Output the [x, y] coordinate of the center of the cell containing the given text.  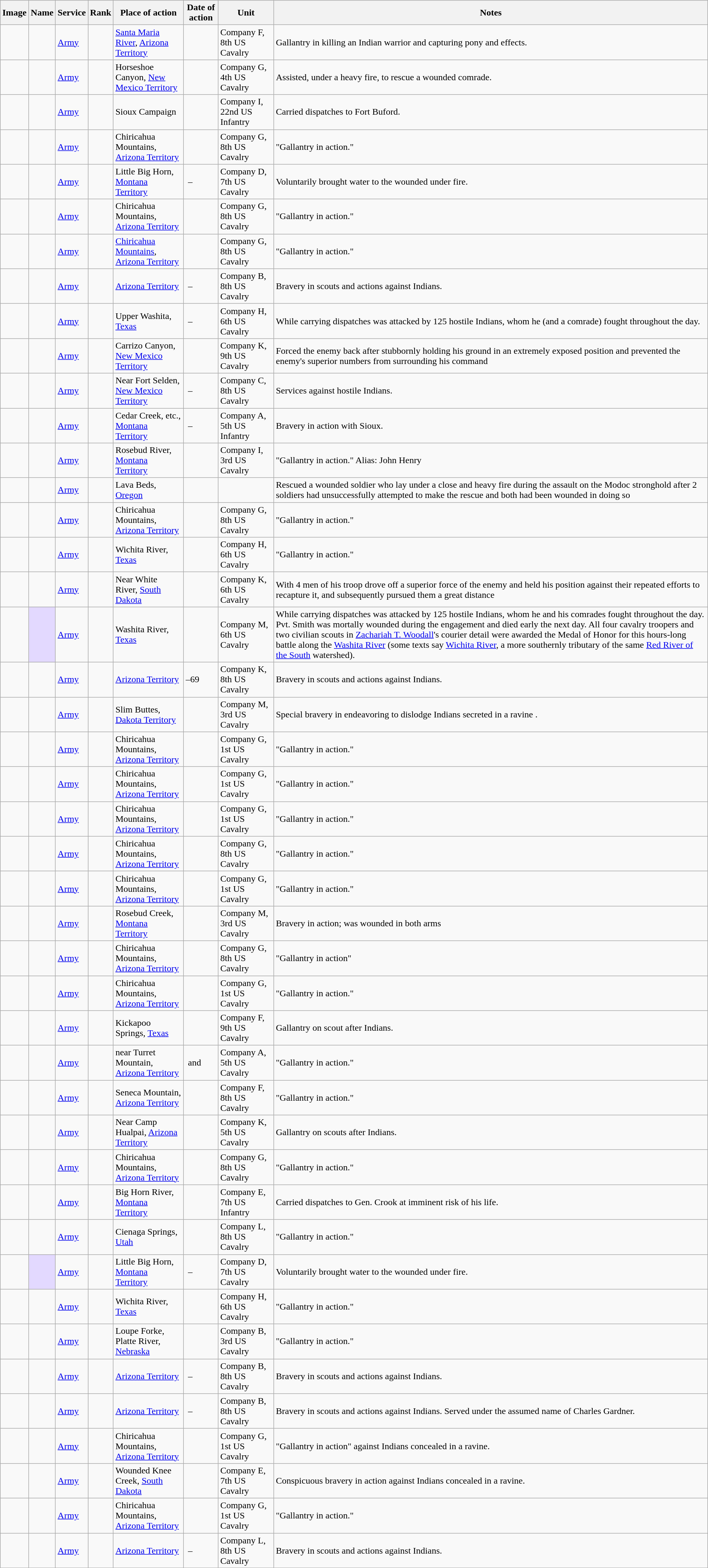
Rosebud Creek, Montana Territory [149, 923]
Rank [101, 13]
Washita River, Texas [149, 635]
"Gallantry in action" against Indians concealed in a ravine. [491, 1446]
Sioux Campaign [149, 112]
Company K, 9th US Cavalry [246, 356]
Near White River, South Dakota [149, 590]
Services against hostile Indians. [491, 390]
Lava Beds, Oregon [149, 490]
Company A, 5th US Cavalry [246, 1063]
Company I, 22nd US Infantry [246, 112]
Carried dispatches to Gen. Crook at imminent risk of his life. [491, 1202]
Unit [246, 13]
Conspicuous bravery in action against Indians concealed in a ravine. [491, 1481]
Near Camp Hualpai, Arizona Territory [149, 1132]
Cienaga Springs, Utah [149, 1237]
Kickapoo Springs, Texas [149, 1028]
Rosebud River, Montana Territory [149, 460]
Gallantry in killing an Indian warrior and capturing pony and effects. [491, 42]
Company F, 9th US Cavalry [246, 1028]
Assisted, under a heavy fire, to rescue a wounded comrade. [491, 77]
Slim Buttes, Dakota Territory [149, 714]
While carrying dispatches was attacked by 125 hostile Indians, whom he (and a comrade) fought throughout the day. [491, 321]
Seneca Mountain, Arizona Territory [149, 1098]
Near Fort Selden, New Mexico Territory [149, 390]
Company K, 5th US Cavalry [246, 1132]
Service [72, 13]
"Gallantry in action" [491, 958]
Bravery in action with Sioux. [491, 425]
Special bravery in endeavoring to dislodge Indians secreted in a ravine . [491, 714]
Cedar Creek, etc., Montana Territory [149, 425]
Loupe Forke, Platte River, Nebraska [149, 1341]
Company E, 7th US Cavalry [246, 1481]
Wounded Knee Creek, South Dakota [149, 1481]
Notes [491, 13]
Company I, 3rd US Cavalry [246, 460]
Company K, 8th US Cavalry [246, 680]
Bravery in scouts and actions against Indians. Served under the assumed name of Charles Gardner. [491, 1411]
Upper Washita, Texas [149, 321]
and [201, 1063]
Image [14, 13]
Carrizo Canyon, New Mexico Territory [149, 356]
Date of action [201, 13]
Company C, 8th US Cavalry [246, 390]
Company M, 6th US Cavalry [246, 635]
Company K, 6th US Cavalry [246, 590]
Company E, 7th US Infantry [246, 1202]
Horseshoe Canyon, New Mexico Territory [149, 77]
Gallantry on scouts after Indians. [491, 1132]
Company A, 5th US Infantry [246, 425]
–69 [201, 680]
Big Horn River, Montana Territory [149, 1202]
Company G, 4th US Cavalry [246, 77]
Santa Maria River, Arizona Territory [149, 42]
Place of action [149, 13]
Carried dispatches to Fort Buford. [491, 112]
Bravery in action; was wounded in both arms [491, 923]
Name [42, 13]
"Gallantry in action." Alias: John Henry [491, 460]
Gallantry on scout after Indians. [491, 1028]
near Turret Mountain, Arizona Territory [149, 1063]
Company B, 3rd US Cavalry [246, 1341]
